Determine the (x, y) coordinate at the center of the cell enclosing the given text.  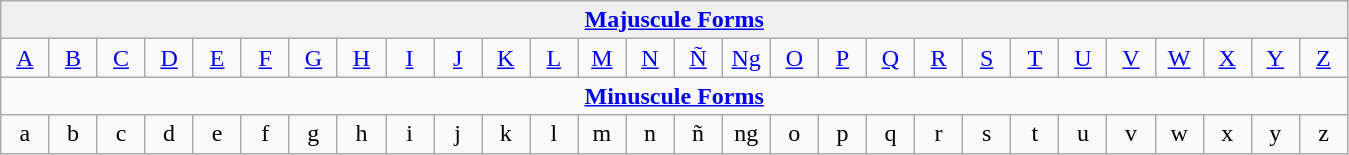
Ñ (698, 58)
n (650, 134)
z (1323, 134)
f (265, 134)
S (987, 58)
J (458, 58)
c (121, 134)
E (217, 58)
q (890, 134)
C (121, 58)
R (939, 58)
o (794, 134)
w (1179, 134)
ñ (698, 134)
v (1131, 134)
N (650, 58)
i (410, 134)
k (506, 134)
K (506, 58)
D (169, 58)
L (554, 58)
y (1275, 134)
A (25, 58)
V (1131, 58)
I (410, 58)
u (1083, 134)
H (361, 58)
d (169, 134)
a (25, 134)
b (73, 134)
Ng (746, 58)
G (313, 58)
Minuscule Forms (674, 96)
T (1035, 58)
Majuscule Forms (674, 20)
Q (890, 58)
t (1035, 134)
g (313, 134)
Z (1323, 58)
O (794, 58)
P (842, 58)
r (939, 134)
e (217, 134)
x (1227, 134)
B (73, 58)
h (361, 134)
U (1083, 58)
j (458, 134)
m (602, 134)
ng (746, 134)
W (1179, 58)
X (1227, 58)
Y (1275, 58)
p (842, 134)
M (602, 58)
l (554, 134)
s (987, 134)
F (265, 58)
